Provide the (X, Y) coordinate of the cell's center where the given text is located.  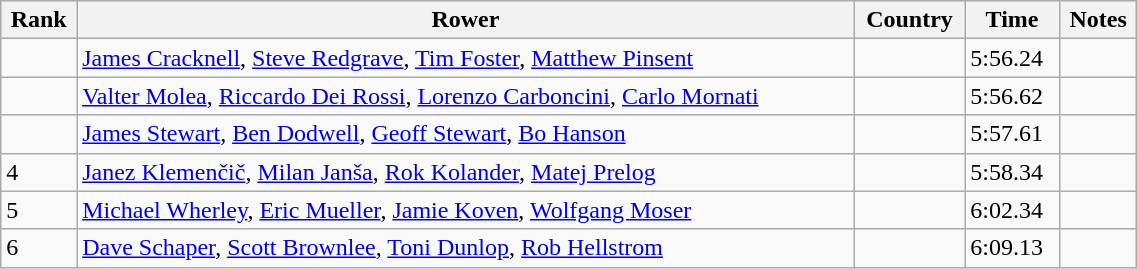
6:09.13 (1012, 248)
Time (1012, 20)
4 (39, 172)
James Stewart, Ben Dodwell, Geoff Stewart, Bo Hanson (466, 134)
5:56.24 (1012, 58)
5 (39, 210)
Country (910, 20)
Rank (39, 20)
5:56.62 (1012, 96)
Dave Schaper, Scott Brownlee, Toni Dunlop, Rob Hellstrom (466, 248)
Rower (466, 20)
6 (39, 248)
Janez Klemenčič, Milan Janša, Rok Kolander, Matej Prelog (466, 172)
5:58.34 (1012, 172)
James Cracknell, Steve Redgrave, Tim Foster, Matthew Pinsent (466, 58)
Valter Molea, Riccardo Dei Rossi, Lorenzo Carboncini, Carlo Mornati (466, 96)
Notes (1098, 20)
5:57.61 (1012, 134)
6:02.34 (1012, 210)
Michael Wherley, Eric Mueller, Jamie Koven, Wolfgang Moser (466, 210)
